From the cell containing the given text, extract its center point as (X, Y) coordinate. 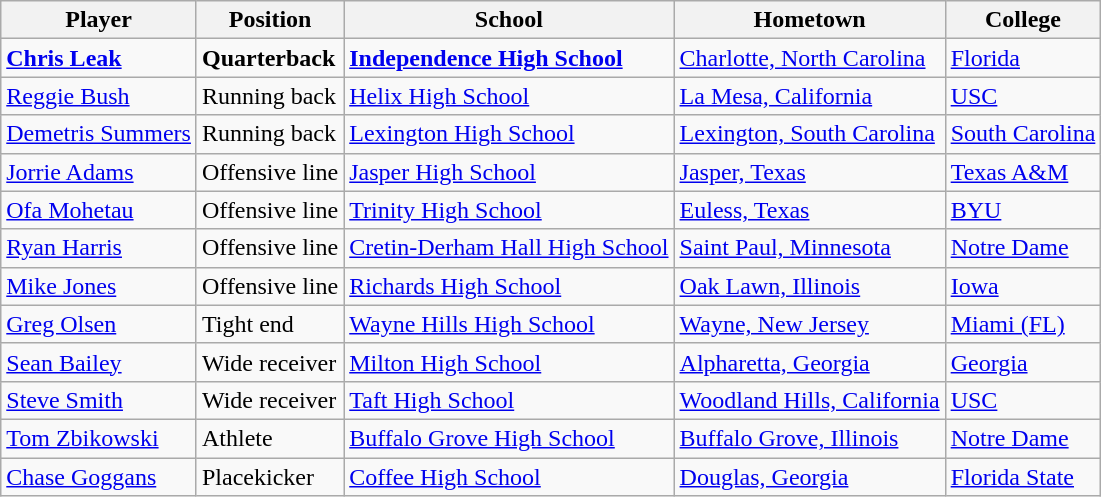
Richards High School (509, 286)
Jasper High School (509, 172)
Georgia (1023, 362)
Taft High School (509, 400)
Greg Olsen (99, 324)
Chase Goggans (99, 477)
BYU (1023, 210)
Milton High School (509, 362)
Reggie Bush (99, 96)
Wayne, New Jersey (810, 324)
Steve Smith (99, 400)
Buffalo Grove High School (509, 438)
College (1023, 20)
Sean Bailey (99, 362)
Lexington High School (509, 134)
La Mesa, California (810, 96)
Douglas, Georgia (810, 477)
Player (99, 20)
Charlotte, North Carolina (810, 58)
Oak Lawn, Illinois (810, 286)
Tight end (270, 324)
Iowa (1023, 286)
Texas A&M (1023, 172)
Saint Paul, Minnesota (810, 248)
Trinity High School (509, 210)
Quarterback (270, 58)
Florida (1023, 58)
Independence High School (509, 58)
Position (270, 20)
Demetris Summers (99, 134)
Jasper, Texas (810, 172)
Ofa Mohetau (99, 210)
Miami (FL) (1023, 324)
Hometown (810, 20)
Cretin-Derham Hall High School (509, 248)
Chris Leak (99, 58)
Mike Jones (99, 286)
Jorrie Adams (99, 172)
Florida State (1023, 477)
Helix High School (509, 96)
Alpharetta, Georgia (810, 362)
Athlete (270, 438)
Woodland Hills, California (810, 400)
South Carolina (1023, 134)
Coffee High School (509, 477)
Lexington, South Carolina (810, 134)
Wayne Hills High School (509, 324)
Ryan Harris (99, 248)
Placekicker (270, 477)
Euless, Texas (810, 210)
Tom Zbikowski (99, 438)
Buffalo Grove, Illinois (810, 438)
School (509, 20)
